Provide the [x, y] coordinate of the cell's center where the given text is located.  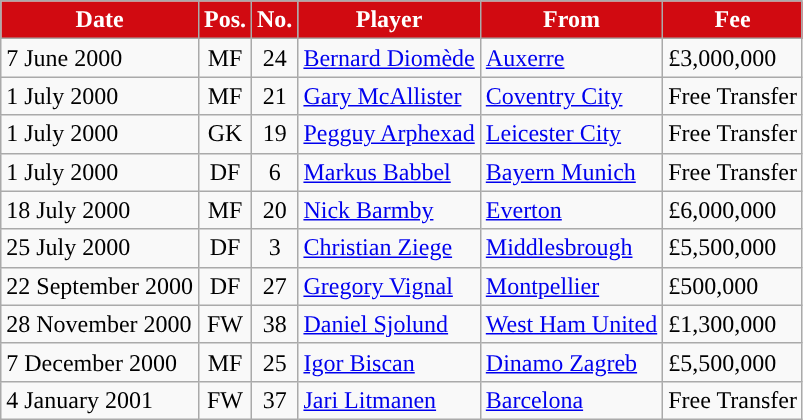
£1,300,000 [733, 324]
West Ham United [571, 324]
Gregory Vignal [389, 286]
37 [275, 400]
22 September 2000 [100, 286]
Fee [733, 20]
3 [275, 248]
24 [275, 58]
Everton [571, 210]
20 [275, 210]
Christian Ziege [389, 248]
Markus Babbel [389, 172]
19 [275, 134]
Auxerre [571, 58]
25 [275, 362]
Daniel Sjolund [389, 324]
4 January 2001 [100, 400]
Player [389, 20]
No. [275, 20]
From [571, 20]
Montpellier [571, 286]
Gary McAllister [389, 96]
21 [275, 96]
25 July 2000 [100, 248]
7 June 2000 [100, 58]
7 December 2000 [100, 362]
6 [275, 172]
£6,000,000 [733, 210]
Jari Litmanen [389, 400]
Leicester City [571, 134]
Pegguy Arphexad [389, 134]
Coventry City [571, 96]
18 July 2000 [100, 210]
Nick Barmby [389, 210]
Barcelona [571, 400]
£500,000 [733, 286]
Bernard Diomède [389, 58]
28 November 2000 [100, 324]
£3,000,000 [733, 58]
Pos. [224, 20]
Igor Biscan [389, 362]
GK [224, 134]
Dinamo Zagreb [571, 362]
Middlesbrough [571, 248]
27 [275, 286]
Date [100, 20]
38 [275, 324]
Bayern Munich [571, 172]
